Detect which cell encompasses the target text, then output its [X, Y] center coordinate. 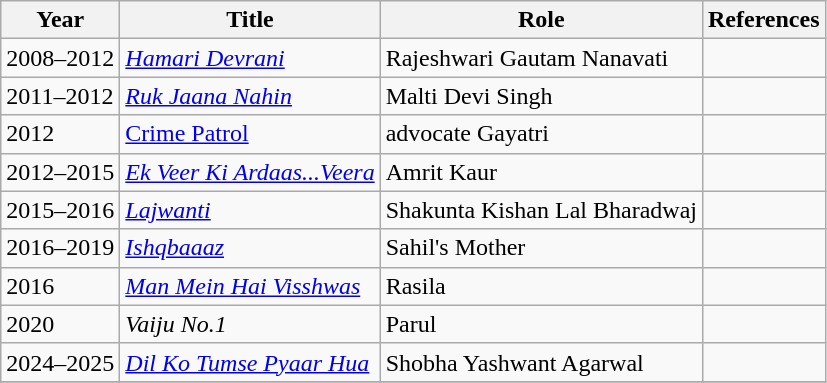
Rajeshwari Gautam Nanavati [541, 58]
Role [541, 20]
Dil Ko Tumse Pyaar Hua [250, 362]
2020 [60, 324]
Shobha Yashwant Agarwal [541, 362]
advocate Gayatri [541, 134]
Crime Patrol [250, 134]
2024–2025 [60, 362]
Parul [541, 324]
2012–2015 [60, 172]
Ishqbaaaz [250, 248]
Rasila [541, 286]
Vaiju No.1 [250, 324]
Amrit Kaur [541, 172]
Malti Devi Singh [541, 96]
Man Mein Hai Visshwas [250, 286]
Shakunta Kishan Lal Bharadwaj [541, 210]
Year [60, 20]
2008–2012 [60, 58]
Sahil's Mother [541, 248]
Ruk Jaana Nahin [250, 96]
2011–2012 [60, 96]
Ek Veer Ki Ardaas...Veera [250, 172]
2016 [60, 286]
References [764, 20]
Title [250, 20]
Lajwanti [250, 210]
2016–2019 [60, 248]
Hamari Devrani [250, 58]
2015–2016 [60, 210]
2012 [60, 134]
